Search for the cell housing the specified text and yield its [x, y] center coordinate. 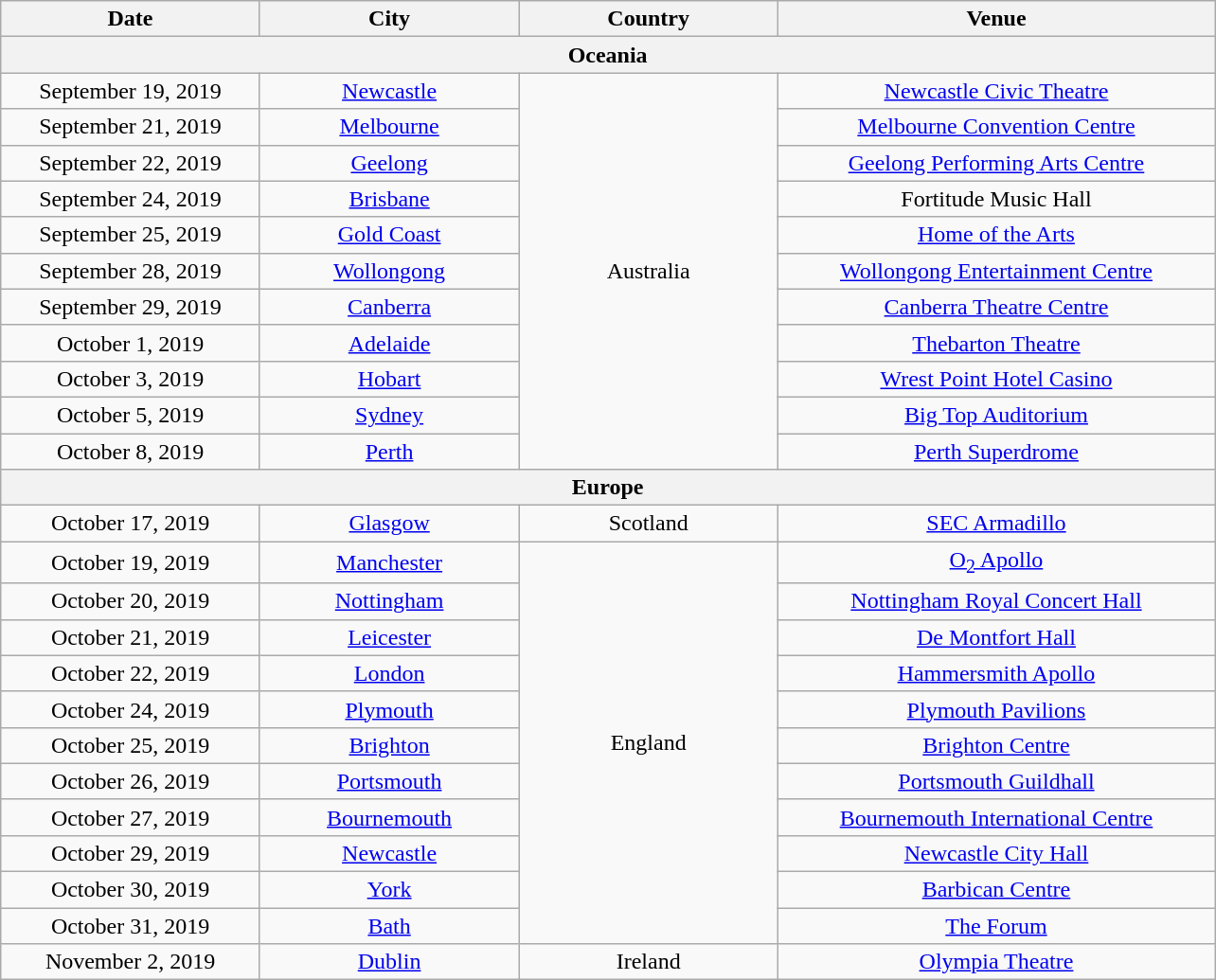
Perth [389, 452]
Plymouth Pavilions [996, 709]
Wollongong [389, 271]
September 25, 2019 [131, 235]
October 5, 2019 [131, 415]
September 28, 2019 [131, 271]
Nottingham [389, 601]
Date [131, 19]
City [389, 19]
Melbourne Convention Centre [996, 127]
October 20, 2019 [131, 601]
October 26, 2019 [131, 781]
October 17, 2019 [131, 524]
Thebarton Theatre [996, 343]
SEC Armadillo [996, 524]
Hobart [389, 379]
Home of the Arts [996, 235]
Adelaide [389, 343]
September 21, 2019 [131, 127]
O2 Apollo [996, 562]
Hammersmith Apollo [996, 673]
The Forum [996, 926]
Big Top Auditorium [996, 415]
October 3, 2019 [131, 379]
Newcastle Civic Theatre [996, 91]
Oceania [608, 55]
Leicester [389, 637]
Portsmouth [389, 781]
Canberra [389, 307]
Geelong Performing Arts Centre [996, 163]
Bournemouth International Centre [996, 817]
October 8, 2019 [131, 452]
Plymouth [389, 709]
October 25, 2019 [131, 745]
November 2, 2019 [131, 962]
October 24, 2019 [131, 709]
Manchester [389, 562]
Geelong [389, 163]
Gold Coast [389, 235]
October 31, 2019 [131, 926]
October 21, 2019 [131, 637]
Bath [389, 926]
Bournemouth [389, 817]
Wollongong Entertainment Centre [996, 271]
Melbourne [389, 127]
October 1, 2019 [131, 343]
Australia [649, 271]
Sydney [389, 415]
September 19, 2019 [131, 91]
De Montfort Hall [996, 637]
Scotland [649, 524]
October 22, 2019 [131, 673]
October 19, 2019 [131, 562]
October 29, 2019 [131, 853]
September 29, 2019 [131, 307]
Barbican Centre [996, 890]
Brighton [389, 745]
Venue [996, 19]
England [649, 742]
Perth Superdrome [996, 452]
Ireland [649, 962]
York [389, 890]
Newcastle City Hall [996, 853]
September 22, 2019 [131, 163]
Europe [608, 488]
Canberra Theatre Centre [996, 307]
Olympia Theatre [996, 962]
Nottingham Royal Concert Hall [996, 601]
Brighton Centre [996, 745]
Dublin [389, 962]
Fortitude Music Hall [996, 199]
Brisbane [389, 199]
Glasgow [389, 524]
London [389, 673]
Wrest Point Hotel Casino [996, 379]
October 27, 2019 [131, 817]
September 24, 2019 [131, 199]
Country [649, 19]
October 30, 2019 [131, 890]
Portsmouth Guildhall [996, 781]
